Search for the cell housing the specified text and yield its (X, Y) center coordinate. 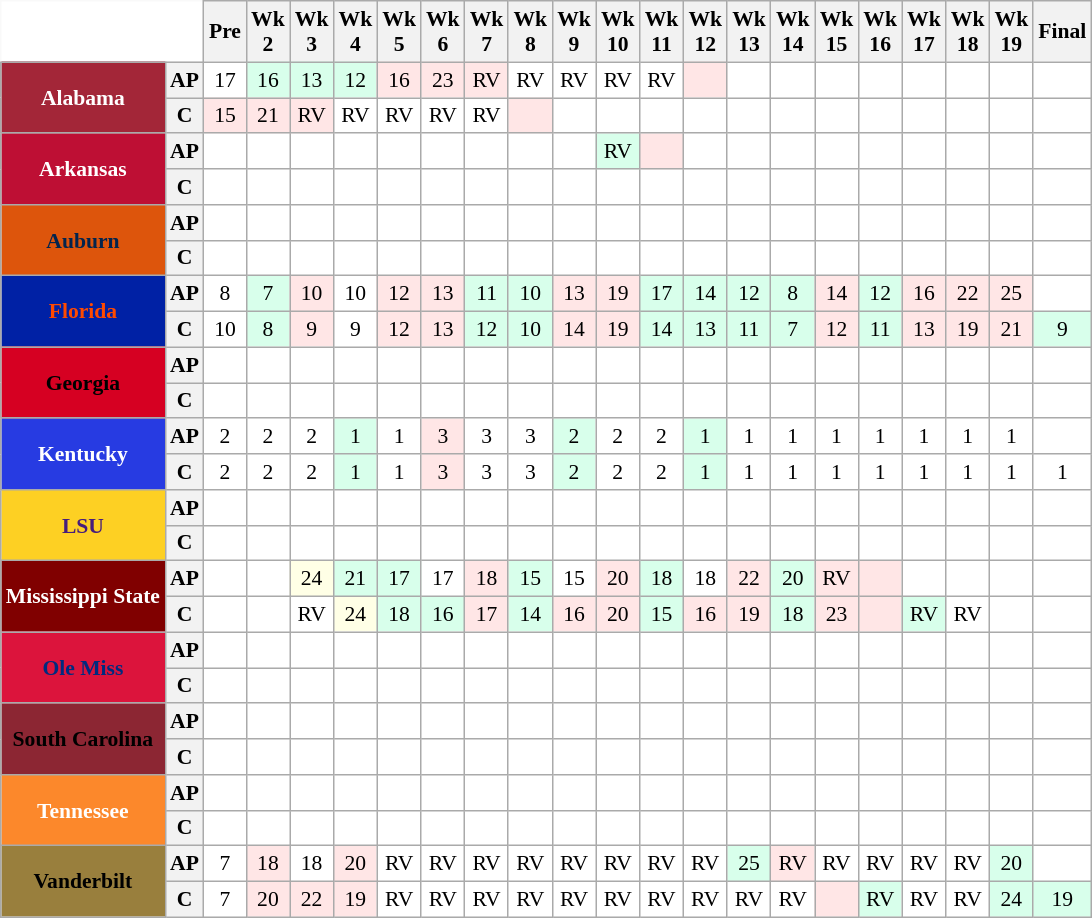
Tennessee (83, 810)
South Carolina (83, 740)
Alabama (83, 98)
Wk2 (268, 32)
Wk6 (443, 32)
Wk15 (837, 32)
Wk7 (487, 32)
Wk5 (399, 32)
Ole Miss (83, 668)
Wk14 (793, 32)
Vanderbilt (83, 882)
Wk18 (968, 32)
Wk13 (749, 32)
Wk10 (618, 32)
Florida (83, 312)
Wk11 (662, 32)
Georgia (83, 382)
Wk4 (355, 32)
Pre (225, 32)
LSU (83, 526)
Wk12 (705, 32)
Auburn (83, 240)
Wk3 (312, 32)
Mississippi State (83, 596)
Final (1062, 32)
Kentucky (83, 454)
Wk16 (880, 32)
Wk9 (574, 32)
Arkansas (83, 170)
Wk17 (924, 32)
Wk8 (530, 32)
Wk19 (1012, 32)
